Capture the cell that displays the provided text and extract its [x, y] central coordinate. 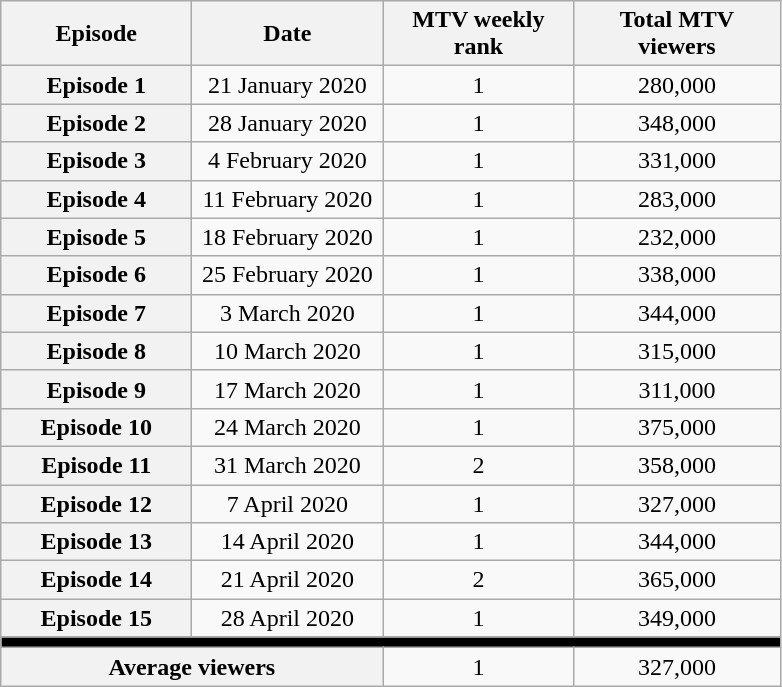
14 April 2020 [288, 542]
11 February 2020 [288, 199]
Episode 3 [96, 161]
Episode 2 [96, 123]
232,000 [677, 237]
331,000 [677, 161]
Episode 15 [96, 618]
283,000 [677, 199]
280,000 [677, 85]
7 April 2020 [288, 503]
4 February 2020 [288, 161]
21 January 2020 [288, 85]
21 April 2020 [288, 580]
Episode 6 [96, 275]
Episode [96, 34]
315,000 [677, 351]
Episode 9 [96, 389]
311,000 [677, 389]
Episode 12 [96, 503]
358,000 [677, 465]
349,000 [677, 618]
31 March 2020 [288, 465]
Average viewers [192, 667]
375,000 [677, 427]
Episode 1 [96, 85]
MTV weekly rank [478, 34]
348,000 [677, 123]
Episode 4 [96, 199]
3 March 2020 [288, 313]
28 April 2020 [288, 618]
365,000 [677, 580]
Episode 7 [96, 313]
Episode 5 [96, 237]
24 March 2020 [288, 427]
Date [288, 34]
Total MTV viewers [677, 34]
Episode 11 [96, 465]
Episode 14 [96, 580]
338,000 [677, 275]
10 March 2020 [288, 351]
18 February 2020 [288, 237]
28 January 2020 [288, 123]
Episode 10 [96, 427]
Episode 8 [96, 351]
25 February 2020 [288, 275]
Episode 13 [96, 542]
17 March 2020 [288, 389]
